Search for the cell housing the specified text and yield its [x, y] center coordinate. 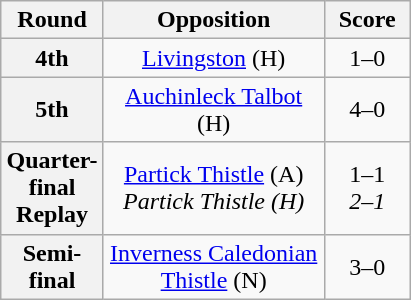
5th [52, 110]
Inverness Caledonian Thistle (N) [214, 266]
1–12–1 [367, 188]
Livingston (H) [214, 58]
Partick Thistle (A)Partick Thistle (H) [214, 188]
3–0 [367, 266]
Auchinleck Talbot (H) [214, 110]
Score [367, 20]
4th [52, 58]
Quarter-finalReplay [52, 188]
Round [52, 20]
Opposition [214, 20]
4–0 [367, 110]
Semi-final [52, 266]
1–0 [367, 58]
